Search for the cell housing the specified text and yield its (x, y) center coordinate. 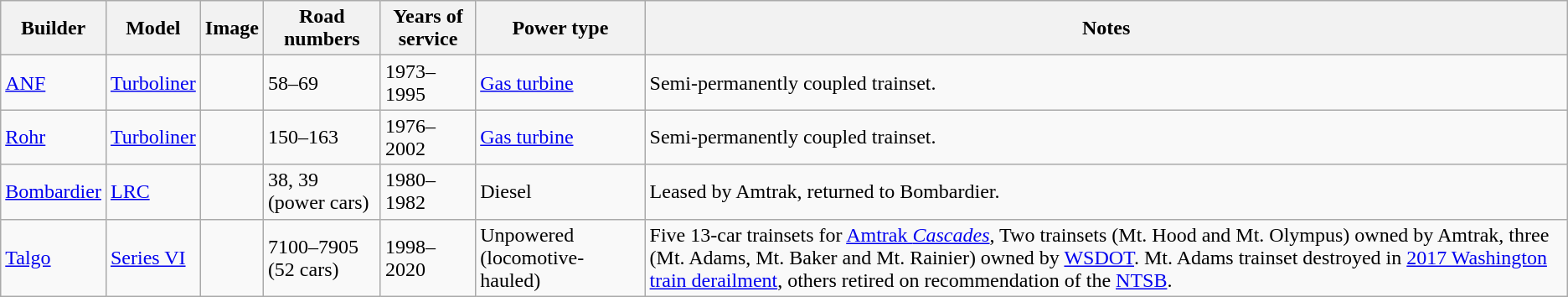
Unpowered (locomotive-hauled) (560, 258)
58–69 (322, 82)
1976–2002 (427, 138)
1998–2020 (427, 258)
1973–1995 (427, 82)
150–163 (322, 138)
Talgo (54, 258)
7100–7905 (52 cars) (322, 258)
Diesel (560, 191)
Builder (54, 29)
Road numbers (322, 29)
Model (152, 29)
Leased by Amtrak, returned to Bombardier. (1106, 191)
Notes (1106, 29)
Rohr (54, 138)
LRC (152, 191)
1980–1982 (427, 191)
ANF (54, 82)
Series VI (152, 258)
Years of service (427, 29)
38, 39(power cars) (322, 191)
Power type (560, 29)
Image (231, 29)
Bombardier (54, 191)
